Return [X, Y] of the center of cell containing provided text 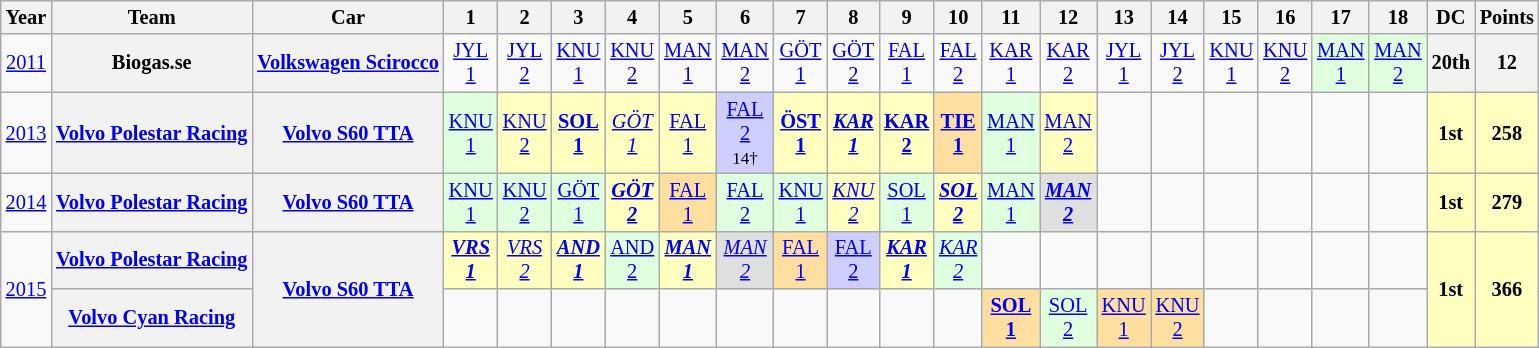
2014 [26, 202]
Year [26, 17]
20th [1451, 63]
ÖST1 [801, 133]
13 [1124, 17]
3 [578, 17]
366 [1507, 288]
15 [1231, 17]
7 [801, 17]
258 [1507, 133]
2015 [26, 288]
10 [958, 17]
9 [906, 17]
18 [1398, 17]
279 [1507, 202]
2013 [26, 133]
AND1 [578, 260]
2 [525, 17]
1 [471, 17]
Biogas.se [152, 63]
4 [632, 17]
VRS2 [525, 260]
VRS1 [471, 260]
6 [744, 17]
Team [152, 17]
TIE1 [958, 133]
16 [1285, 17]
8 [853, 17]
AND2 [632, 260]
17 [1340, 17]
Car [348, 17]
2011 [26, 63]
Volkswagen Scirocco [348, 63]
DC [1451, 17]
14 [1178, 17]
Volvo Cyan Racing [152, 318]
FAL214† [744, 133]
Points [1507, 17]
11 [1010, 17]
5 [688, 17]
